Search for the cell housing the specified text and yield its (x, y) center coordinate. 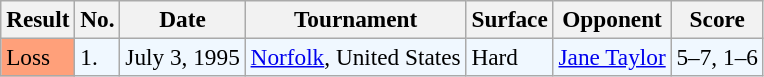
5–7, 1–6 (717, 57)
Jane Taylor (612, 57)
Date (182, 19)
July 3, 1995 (182, 57)
Score (717, 19)
Norfolk, United States (356, 57)
Tournament (356, 19)
1. (98, 57)
No. (98, 19)
Surface (510, 19)
Hard (510, 57)
Opponent (612, 19)
Result (38, 19)
Loss (38, 57)
